Scan for the cell matching the given text and deliver its [X, Y] coordinate at center. 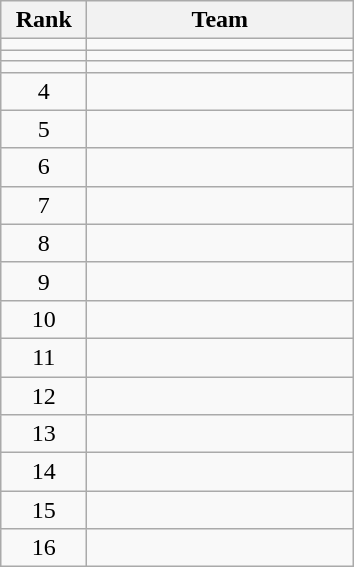
6 [44, 167]
4 [44, 91]
11 [44, 357]
14 [44, 472]
13 [44, 434]
16 [44, 548]
12 [44, 395]
5 [44, 129]
7 [44, 205]
Rank [44, 20]
Team [220, 20]
15 [44, 510]
9 [44, 281]
8 [44, 243]
10 [44, 319]
